Provide the [X, Y] coordinate of the cell's center where the given text is located.  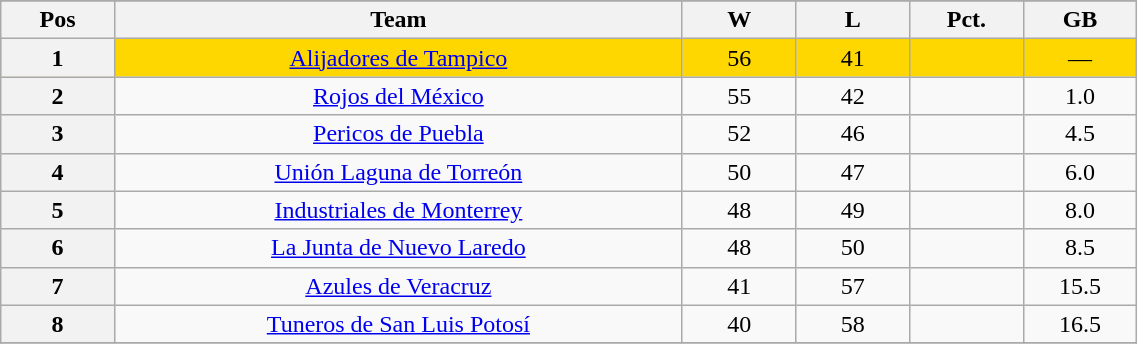
Unión Laguna de Torreón [398, 172]
Pct. [967, 20]
1 [58, 58]
58 [853, 324]
46 [853, 134]
47 [853, 172]
L [853, 20]
Industriales de Monterrey [398, 210]
57 [853, 286]
56 [739, 58]
2 [58, 96]
4 [58, 172]
6 [58, 248]
Rojos del México [398, 96]
8.5 [1080, 248]
40 [739, 324]
8 [58, 324]
55 [739, 96]
5 [58, 210]
49 [853, 210]
Alijadores de Tampico [398, 58]
52 [739, 134]
15.5 [1080, 286]
7 [58, 286]
42 [853, 96]
GB [1080, 20]
6.0 [1080, 172]
Azules de Veracruz [398, 286]
1.0 [1080, 96]
Pos [58, 20]
— [1080, 58]
Tuneros de San Luis Potosí [398, 324]
3 [58, 134]
La Junta de Nuevo Laredo [398, 248]
8.0 [1080, 210]
Team [398, 20]
W [739, 20]
16.5 [1080, 324]
Pericos de Puebla [398, 134]
4.5 [1080, 134]
